Provide the (X, Y) coordinate of the cell's center where the given text is located.  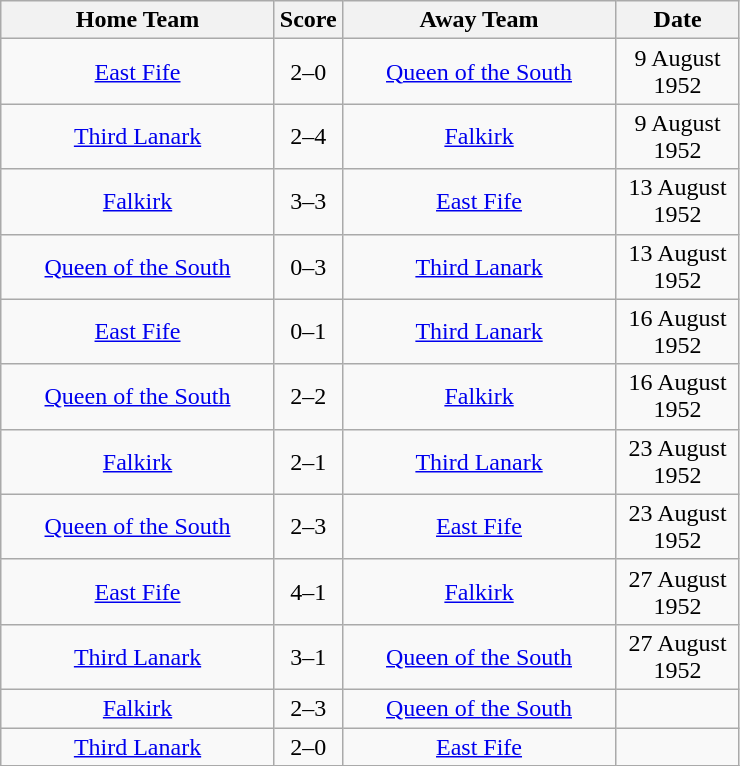
0–1 (308, 332)
2–2 (308, 396)
Date (678, 20)
3–3 (308, 202)
2–1 (308, 462)
Home Team (138, 20)
4–1 (308, 592)
2–4 (308, 136)
0–3 (308, 266)
Away Team (479, 20)
Score (308, 20)
3–1 (308, 656)
